From the cell containing the given text, extract its center point as (X, Y) coordinate. 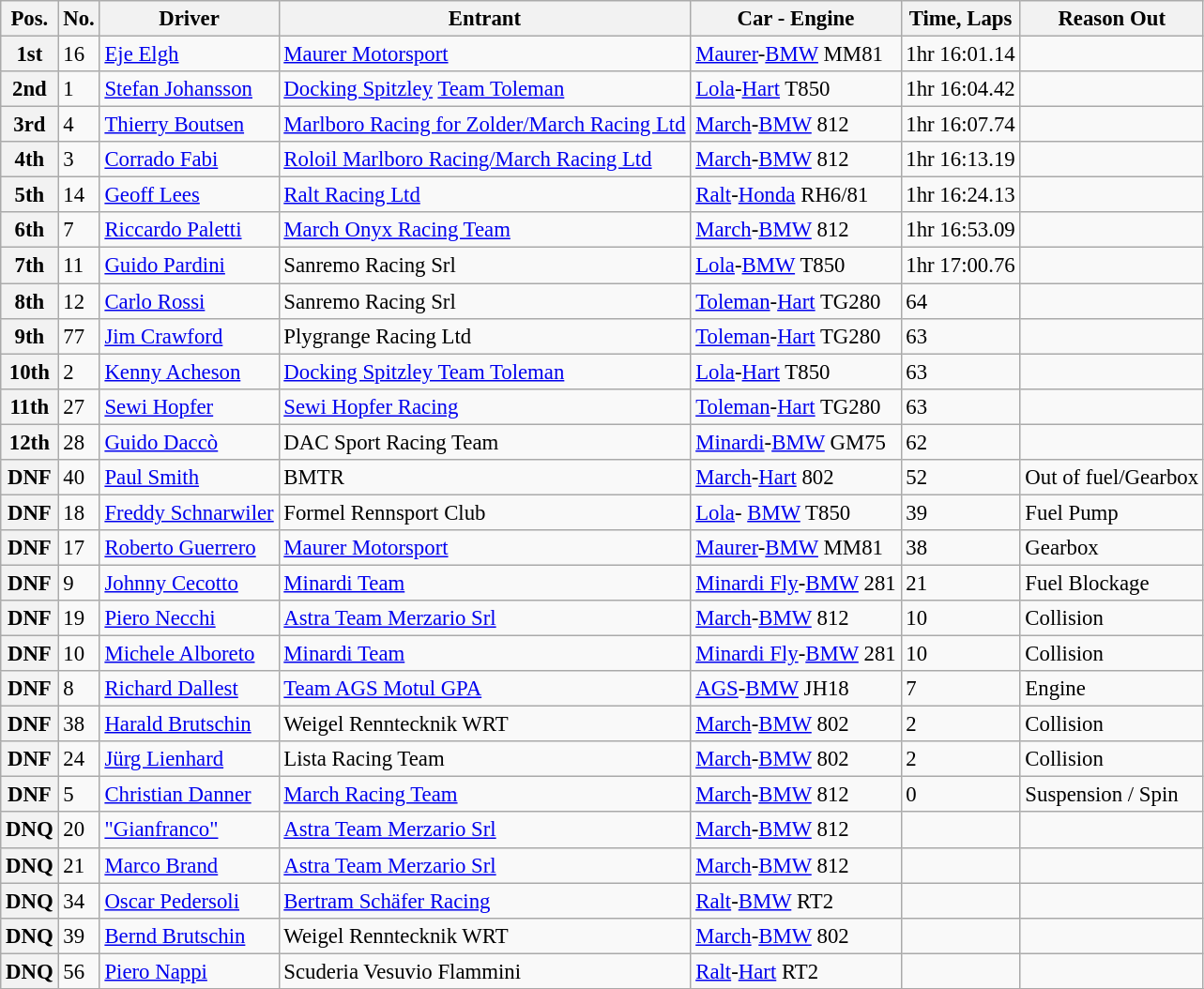
1hr 16:01.14 (961, 54)
Oscar Pedersoli (190, 901)
Plygrange Racing Ltd (484, 336)
Piero Nappi (190, 971)
March Onyx Racing Team (484, 230)
Stefan Johansson (190, 89)
Ralt-Hart RT2 (796, 971)
Bertram Schäfer Racing (484, 901)
8th (30, 301)
Marlboro Racing for Zolder/March Racing Ltd (484, 125)
BMTR (484, 478)
Freddy Schnarwiler (190, 512)
Entrant (484, 19)
17 (79, 548)
Michele Alboreto (190, 654)
March-Hart 802 (796, 478)
1hr 16:07.74 (961, 125)
1 (79, 89)
9th (30, 336)
10th (30, 372)
1hr 16:53.09 (961, 230)
12 (79, 301)
7th (30, 266)
Driver (190, 19)
34 (79, 901)
27 (79, 406)
Reason Out (1111, 19)
Minardi-BMW GM75 (796, 442)
Carlo Rossi (190, 301)
Ralt-BMW RT2 (796, 901)
1hr 16:04.42 (961, 89)
14 (79, 195)
5th (30, 195)
Lista Racing Team (484, 759)
5 (79, 795)
Lola-BMW T850 (796, 266)
Guido Daccò (190, 442)
1hr 16:13.19 (961, 160)
1hr 17:00.76 (961, 266)
Suspension / Spin (1111, 795)
Sewi Hopfer (190, 406)
Scuderia Vesuvio Flammini (484, 971)
Roloil Marlboro Racing/March Racing Ltd (484, 160)
Geoff Lees (190, 195)
Kenny Acheson (190, 372)
Paul Smith (190, 478)
0 (961, 795)
Ralt-Honda RH6/81 (796, 195)
40 (79, 478)
Fuel Pump (1111, 512)
No. (79, 19)
AGS-BMW JH18 (796, 689)
8 (79, 689)
Johnny Cecotto (190, 583)
2nd (30, 89)
20 (79, 830)
Out of fuel/Gearbox (1111, 478)
Jim Crawford (190, 336)
Lola- BMW T850 (796, 512)
Bernd Brutschin (190, 936)
Guido Pardini (190, 266)
Sewi Hopfer Racing (484, 406)
Engine (1111, 689)
19 (79, 618)
62 (961, 442)
Time, Laps (961, 19)
Pos. (30, 19)
Marco Brand (190, 865)
Christian Danner (190, 795)
Piero Necchi (190, 618)
Harald Brutschin (190, 724)
11 (79, 266)
Formel Rennsport Club (484, 512)
Roberto Guerrero (190, 548)
18 (79, 512)
12th (30, 442)
1st (30, 54)
Richard Dallest (190, 689)
3rd (30, 125)
Corrado Fabi (190, 160)
Jürg Lienhard (190, 759)
9 (79, 583)
64 (961, 301)
Car - Engine (796, 19)
77 (79, 336)
Ralt Racing Ltd (484, 195)
24 (79, 759)
4th (30, 160)
Team AGS Motul GPA (484, 689)
3 (79, 160)
Gearbox (1111, 548)
March Racing Team (484, 795)
11th (30, 406)
52 (961, 478)
28 (79, 442)
6th (30, 230)
Riccardo Paletti (190, 230)
DAC Sport Racing Team (484, 442)
4 (79, 125)
1hr 16:24.13 (961, 195)
"Gianfranco" (190, 830)
Fuel Blockage (1111, 583)
56 (79, 971)
Eje Elgh (190, 54)
Thierry Boutsen (190, 125)
16 (79, 54)
